Scan for the cell matching the given text and deliver its (x, y) coordinate at center. 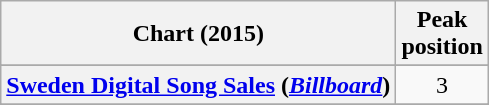
Peakposition (442, 34)
Sweden Digital Song Sales (Billboard) (198, 85)
3 (442, 85)
Chart (2015) (198, 34)
